For the text-containing cell, return its midpoint in (X, Y) coordinate format. 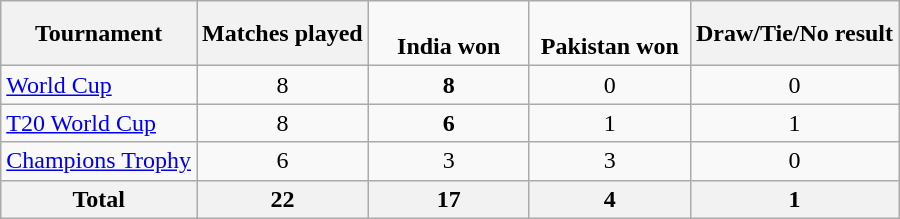
T20 World Cup (99, 123)
17 (448, 199)
Total (99, 199)
4 (610, 199)
Draw/Tie/No result (794, 34)
Tournament (99, 34)
Champions Trophy (99, 161)
World Cup (99, 85)
India won (448, 34)
Matches played (283, 34)
22 (283, 199)
Pakistan won (610, 34)
